Pinpoint the cell where the given text exists, returning its (X, Y) midpoint coordinate. 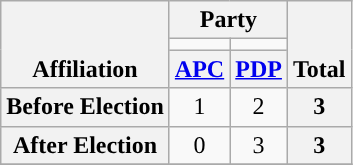
PDP (259, 69)
Total (319, 44)
0 (199, 145)
Affiliation (86, 44)
1 (199, 107)
After Election (86, 145)
2 (259, 107)
Before Election (86, 107)
APC (199, 69)
Party (228, 20)
